From the cell containing the given text, extract its center point as [x, y] coordinate. 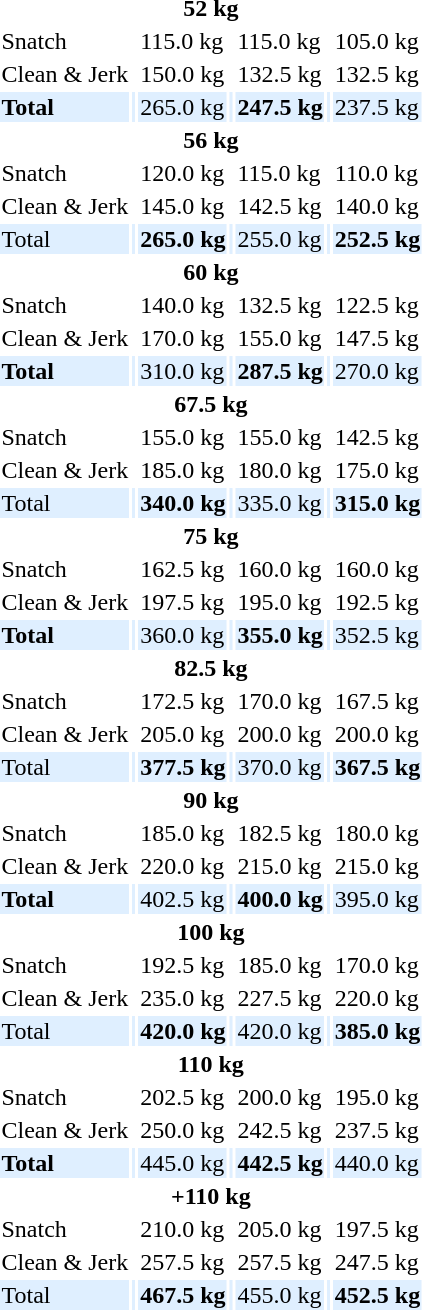
340.0 kg [183, 503]
145.0 kg [183, 206]
467.5 kg [183, 1295]
252.5 kg [377, 239]
315.0 kg [377, 503]
270.0 kg [377, 371]
395.0 kg [377, 899]
122.5 kg [377, 305]
210.0 kg [183, 1229]
75 kg [211, 536]
235.0 kg [183, 998]
162.5 kg [183, 569]
360.0 kg [183, 635]
352.5 kg [377, 635]
242.5 kg [280, 1130]
105.0 kg [377, 41]
250.0 kg [183, 1130]
56 kg [211, 140]
172.5 kg [183, 701]
175.0 kg [377, 470]
+110 kg [211, 1196]
402.5 kg [183, 899]
227.5 kg [280, 998]
452.5 kg [377, 1295]
370.0 kg [280, 767]
67.5 kg [211, 404]
82.5 kg [211, 668]
255.0 kg [280, 239]
442.5 kg [280, 1163]
440.0 kg [377, 1163]
120.0 kg [183, 173]
100 kg [211, 932]
355.0 kg [280, 635]
202.5 kg [183, 1097]
110.0 kg [377, 173]
335.0 kg [280, 503]
60 kg [211, 272]
90 kg [211, 800]
367.5 kg [377, 767]
182.5 kg [280, 833]
110 kg [211, 1064]
147.5 kg [377, 338]
400.0 kg [280, 899]
167.5 kg [377, 701]
287.5 kg [280, 371]
377.5 kg [183, 767]
150.0 kg [183, 74]
385.0 kg [377, 1031]
455.0 kg [280, 1295]
310.0 kg [183, 371]
445.0 kg [183, 1163]
